Output the (x, y) coordinate of the center of the cell containing the given text.  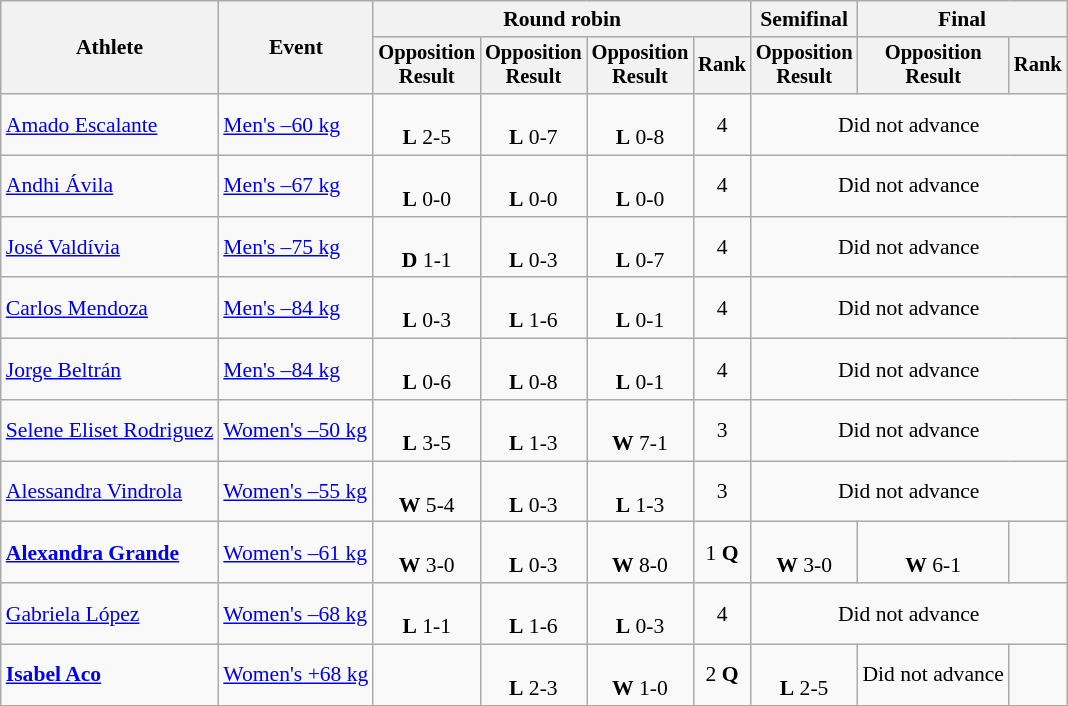
D 1-1 (426, 248)
Men's –60 kg (296, 124)
Final (962, 19)
Men's –67 kg (296, 186)
W 7-1 (640, 430)
L 2-3 (534, 676)
Semifinal (804, 19)
W 1-0 (640, 676)
Round robin (562, 19)
1 Q (722, 552)
Women's –50 kg (296, 430)
Carlos Mendoza (110, 308)
L 1-1 (426, 614)
Athlete (110, 48)
Andhi Ávila (110, 186)
L 3-5 (426, 430)
Women's +68 kg (296, 676)
Women's –61 kg (296, 552)
Amado Escalante (110, 124)
Men's –75 kg (296, 248)
Women's –68 kg (296, 614)
W 6-1 (933, 552)
Event (296, 48)
Women's –55 kg (296, 492)
Gabriela López (110, 614)
W 5-4 (426, 492)
Jorge Beltrán (110, 370)
2 Q (722, 676)
Isabel Aco (110, 676)
José Valdívia (110, 248)
W 8-0 (640, 552)
Alessandra Vindrola (110, 492)
L 0-6 (426, 370)
Selene Eliset Rodriguez (110, 430)
Alexandra Grande (110, 552)
